From the cell containing the given text, extract its center point as (x, y) coordinate. 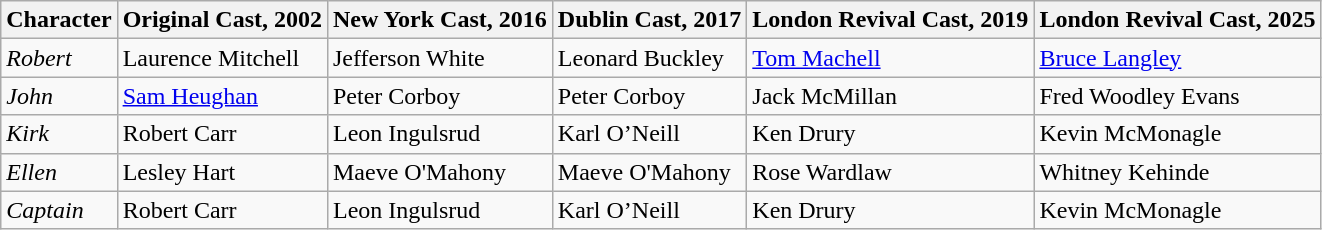
Lesley Hart (222, 172)
Kirk (59, 134)
Jefferson White (440, 58)
Captain (59, 210)
Laurence Mitchell (222, 58)
London Revival Cast, 2025 (1178, 20)
Dublin Cast, 2017 (649, 20)
Character (59, 20)
Tom Machell (890, 58)
John (59, 96)
Original Cast, 2002 (222, 20)
Leonard Buckley (649, 58)
Whitney Kehinde (1178, 172)
London Revival Cast, 2019 (890, 20)
Robert (59, 58)
Fred Woodley Evans (1178, 96)
Ellen (59, 172)
Jack McMillan (890, 96)
New York Cast, 2016 (440, 20)
Sam Heughan (222, 96)
Rose Wardlaw (890, 172)
Bruce Langley (1178, 58)
